Extract the (x, y) coordinate from the center of the cell holding the provided text.  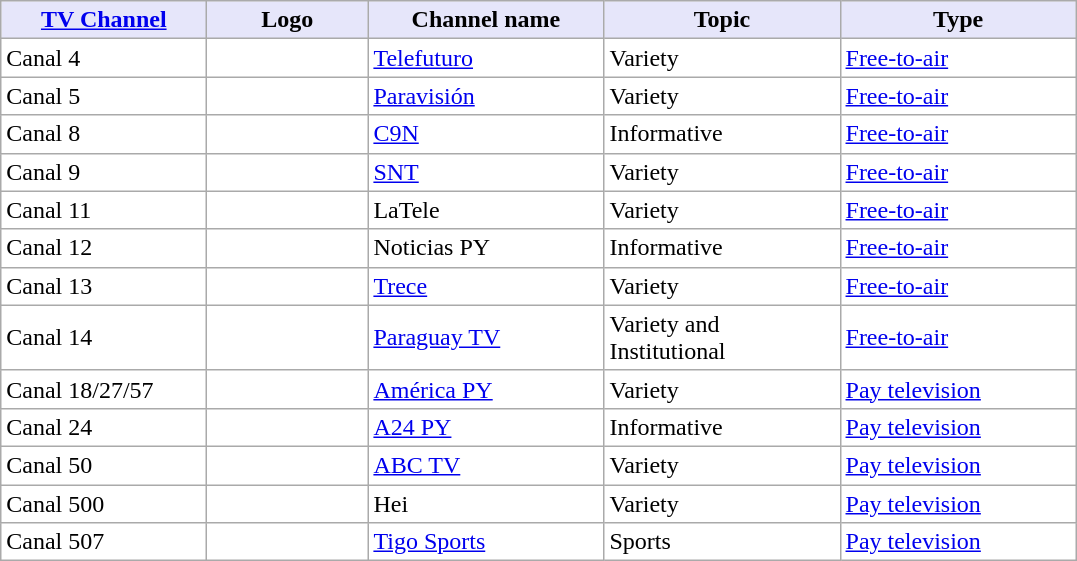
Canal 18/27/57 (104, 389)
Telefuturo (486, 58)
Canal 507 (104, 542)
A24 PY (486, 427)
Hei (486, 503)
Canal 4 (104, 58)
América PY (486, 389)
Tigo Sports (486, 542)
Paraguay TV (486, 338)
Canal 9 (104, 172)
Canal 8 (104, 134)
SNT (486, 172)
Sports (722, 542)
C9N (486, 134)
Canal 50 (104, 465)
Canal 24 (104, 427)
Canal 14 (104, 338)
Canal 13 (104, 286)
Canal 5 (104, 96)
Variety and Institutional (722, 338)
LaTele (486, 210)
Logo (288, 20)
Canal 12 (104, 248)
TV Channel (104, 20)
Trece (486, 286)
Canal 11 (104, 210)
Canal 500 (104, 503)
Type (958, 20)
Channel name (486, 20)
Noticias PY (486, 248)
ABC TV (486, 465)
Topic (722, 20)
Paravisión (486, 96)
